Extract the (x, y) coordinate from the center of the cell holding the provided text.  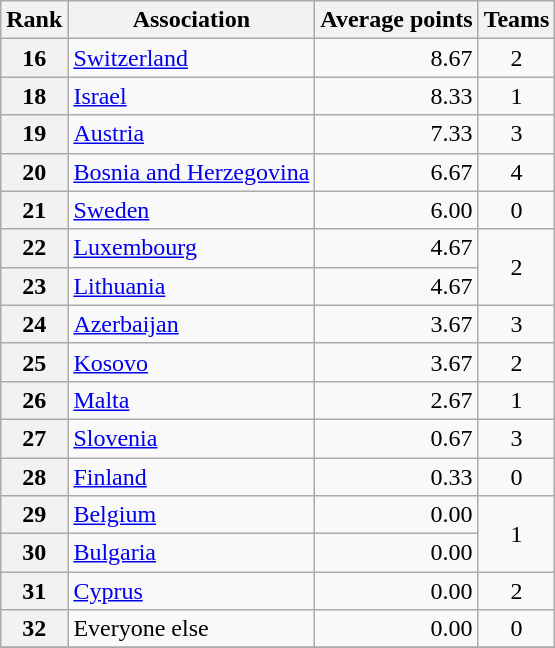
8.33 (396, 96)
24 (34, 324)
4 (516, 172)
2.67 (396, 400)
6.00 (396, 210)
Austria (192, 134)
Teams (516, 20)
Switzerland (192, 58)
Belgium (192, 515)
Luxembourg (192, 248)
27 (34, 438)
Azerbaijan (192, 324)
Finland (192, 477)
0.33 (396, 477)
Association (192, 20)
Malta (192, 400)
Lithuania (192, 286)
Kosovo (192, 362)
7.33 (396, 134)
Bosnia and Herzegovina (192, 172)
20 (34, 172)
Sweden (192, 210)
23 (34, 286)
6.67 (396, 172)
25 (34, 362)
28 (34, 477)
Bulgaria (192, 553)
Cyprus (192, 591)
0.67 (396, 438)
26 (34, 400)
32 (34, 629)
21 (34, 210)
19 (34, 134)
Everyone else (192, 629)
31 (34, 591)
16 (34, 58)
30 (34, 553)
18 (34, 96)
Rank (34, 20)
8.67 (396, 58)
Average points (396, 20)
Israel (192, 96)
29 (34, 515)
22 (34, 248)
Slovenia (192, 438)
